Detect which cell encompasses the target text, then output its (X, Y) center coordinate. 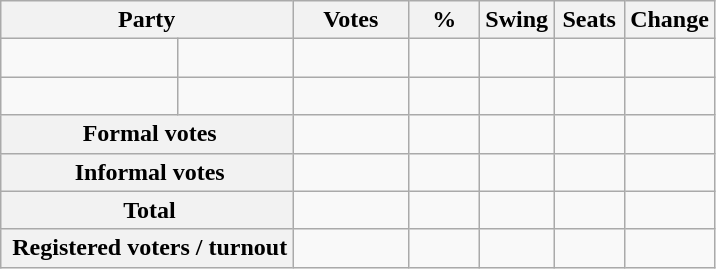
Total (147, 210)
Formal votes (147, 134)
Party (147, 20)
Informal votes (147, 172)
Registered voters / turnout (147, 248)
Votes (351, 20)
Change (670, 20)
% (444, 20)
Swing (517, 20)
Seats (590, 20)
